From the cell containing the given text, extract its center point as [X, Y] coordinate. 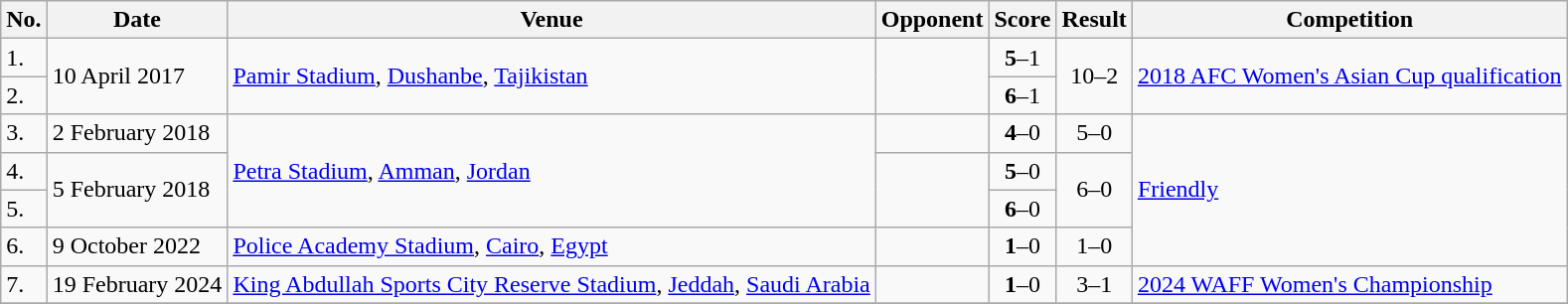
5–1 [1022, 58]
4–0 [1022, 133]
7. [24, 284]
Venue [551, 20]
3. [24, 133]
Opponent [932, 20]
Competition [1349, 20]
2 February 2018 [137, 133]
6–1 [1022, 95]
2018 AFC Women's Asian Cup qualification [1349, 76]
3–1 [1094, 284]
Pamir Stadium, Dushanbe, Tajikistan [551, 76]
Petra Stadium, Amman, Jordan [551, 171]
2024 WAFF Women's Championship [1349, 284]
4. [24, 171]
10–2 [1094, 76]
5. [24, 209]
19 February 2024 [137, 284]
King Abdullah Sports City Reserve Stadium, Jeddah, Saudi Arabia [551, 284]
2. [24, 95]
Result [1094, 20]
No. [24, 20]
10 April 2017 [137, 76]
Friendly [1349, 190]
Score [1022, 20]
Date [137, 20]
Police Academy Stadium, Cairo, Egypt [551, 246]
5 February 2018 [137, 190]
9 October 2022 [137, 246]
1. [24, 58]
6. [24, 246]
